Search for the cell housing the specified text and yield its [x, y] center coordinate. 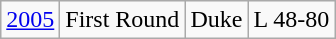
2005 [30, 20]
First Round [122, 20]
L 48-80 [292, 20]
Duke [216, 20]
